From the cell containing the given text, extract its center point as [x, y] coordinate. 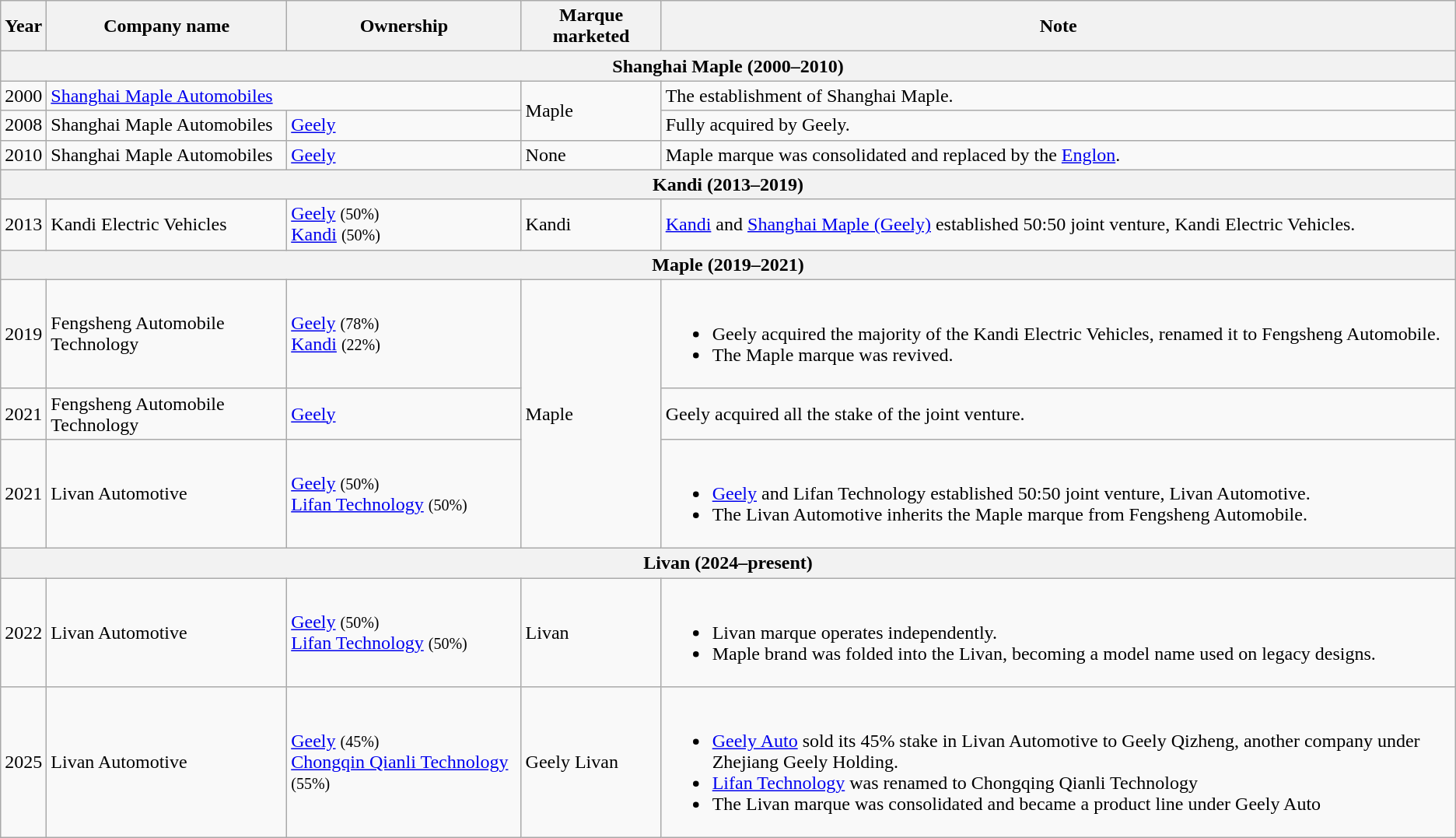
Livan [591, 632]
2010 [23, 155]
2022 [23, 632]
Company name [166, 26]
Marque marketed [591, 26]
Maple (2019–2021) [728, 265]
2025 [23, 763]
Note [1058, 26]
Geely (45%)Chongqin Qianli Technology (55%) [404, 763]
Livan (2024–present) [728, 563]
Kandi Electric Vehicles [166, 224]
2008 [23, 125]
Maple marque was consolidated and replaced by the Englon. [1058, 155]
Fully acquired by Geely. [1058, 125]
Kandi [591, 224]
Year [23, 26]
The establishment of Shanghai Maple. [1058, 96]
None [591, 155]
Geely acquired all the stake of the joint venture. [1058, 414]
Kandi and Shanghai Maple (Geely) established 50:50 joint venture, Kandi Electric Vehicles. [1058, 224]
2013 [23, 224]
Shanghai Maple (2000–2010) [728, 66]
2019 [23, 334]
Livan marque operates independently.Maple brand was folded into the Livan, becoming a model name used on legacy designs. [1058, 632]
Geely Livan [591, 763]
Geely (78%)Kandi (22%) [404, 334]
Geely (50%)Kandi (50%) [404, 224]
2000 [23, 96]
Ownership [404, 26]
Geely acquired the majority of the Kandi Electric Vehicles, renamed it to Fengsheng Automobile.The Maple marque was revived. [1058, 334]
Kandi (2013–2019) [728, 184]
